Output the (x, y) coordinate of the center of the cell containing the given text.  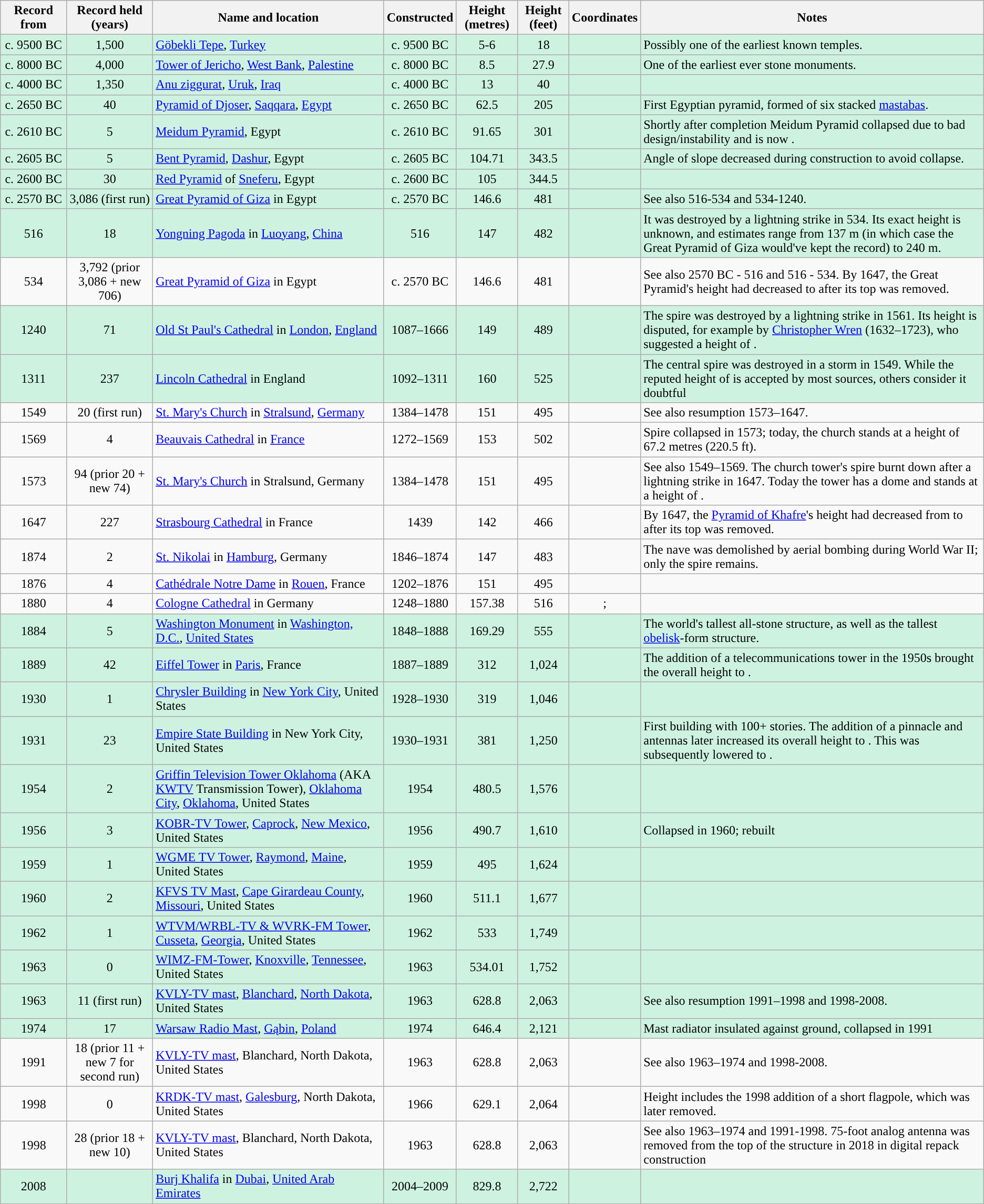
Pyramid of Djoser, Saqqara, Egypt (268, 105)
555 (544, 631)
WTVM/WRBL-TV & WVRK-FM Tower, Cusseta, Georgia, United States (268, 933)
27.9 (544, 65)
511.1 (487, 898)
534 (34, 281)
4,000 (110, 65)
153 (487, 440)
381 (487, 740)
See also 516-534 and 534-1240. (813, 199)
1991 (34, 1063)
1846–1874 (420, 556)
11 (first run) (110, 1001)
1439 (420, 523)
1,749 (544, 933)
1876 (34, 584)
Empire State Building in New York City, United States (268, 740)
2,121 (544, 1028)
1884 (34, 631)
169.29 (487, 631)
1248–1880 (420, 604)
104.71 (487, 159)
629.1 (487, 1104)
490.7 (487, 830)
Bent Pyramid, Dashur, Egypt (268, 159)
525 (544, 379)
227 (110, 523)
KFVS TV Mast, Cape Girardeau County, Missouri, United States (268, 898)
160 (487, 379)
1930–1931 (420, 740)
3,792 (prior 3,086 + new 706) (110, 281)
First building with 100+ stories. The addition of a pinnacle and antennas later increased its overall height to . This was subsequently lowered to . (813, 740)
91.65 (487, 131)
Eiffel Tower in Paris, France (268, 665)
Lincoln Cathedral in England (268, 379)
343.5 (544, 159)
Notes (813, 18)
See also resumption 1573–1647. (813, 413)
1092–1311 (420, 379)
Spire collapsed in 1573; today, the church stands at a height of 67.2 metres (220.5 ft). (813, 440)
1202–1876 (420, 584)
1,610 (544, 830)
237 (110, 379)
The central spire was destroyed in a storm in 1549. While the reputed height of is accepted by most sources, others consider it doubtful (813, 379)
Cathédrale Notre Dame in Rouen, France (268, 584)
482 (544, 233)
KOBR-TV Tower, Caprock, New Mexico, United States (268, 830)
St. Nikolai in Hamburg, Germany (268, 556)
3 (110, 830)
489 (544, 330)
1889 (34, 665)
23 (110, 740)
1569 (34, 440)
1848–1888 (420, 631)
The world's tallest all-stone structure, as well as the tallest obelisk-form structure. (813, 631)
1240 (34, 330)
480.5 (487, 789)
13 (487, 85)
2,064 (544, 1104)
Coordinates (604, 18)
Shortly after completion Meidum Pyramid collapsed due to bad design/instability and is now . (813, 131)
Beauvais Cathedral in France (268, 440)
319 (487, 699)
Cologne Cathedral in Germany (268, 604)
Strasbourg Cathedral in France (268, 523)
Record from (34, 18)
Washington Monument in Washington, D.C., United States (268, 631)
2008 (34, 1186)
483 (544, 556)
WIMZ-FM-Tower, Knoxville, Tennessee, United States (268, 967)
829.8 (487, 1186)
534.01 (487, 967)
533 (487, 933)
1930 (34, 699)
466 (544, 523)
71 (110, 330)
105 (487, 179)
2004–2009 (420, 1186)
Yongning Pagoda in Luoyang, China (268, 233)
Göbekli Tepe, Turkey (268, 45)
See also 1963–1974 and 1998-2008. (813, 1063)
1928–1930 (420, 699)
Height (feet) (544, 18)
646.4 (487, 1028)
Warsaw Radio Mast, Gąbin, Poland (268, 1028)
1272–1569 (420, 440)
Record held (years) (110, 18)
8.5 (487, 65)
301 (544, 131)
Name and location (268, 18)
18 (prior 11 + new 7 for second run) (110, 1063)
First Egyptian pyramid, formed of six stacked mastabas. (813, 105)
1880 (34, 604)
17 (110, 1028)
30 (110, 179)
62.5 (487, 105)
Old St Paul's Cathedral in London, England (268, 330)
Mast radiator insulated against ground, collapsed in 1991 (813, 1028)
1,752 (544, 967)
Chrysler Building in New York City, United States (268, 699)
Meidum Pyramid, Egypt (268, 131)
Constructed (420, 18)
Collapsed in 1960; rebuilt (813, 830)
502 (544, 440)
By 1647, the Pyramid of Khafre's height had decreased from to after its top was removed. (813, 523)
Angle of slope decreased during construction to avoid collapse. (813, 159)
1647 (34, 523)
WGME TV Tower, Raymond, Maine, United States (268, 864)
157.38 (487, 604)
20 (first run) (110, 413)
The addition of a telecommunications tower in the 1950s brought the overall height to . (813, 665)
See also 2570 BC - 516 and 516 - 534. By 1647, the Great Pyramid's height had decreased to after its top was removed. (813, 281)
142 (487, 523)
149 (487, 330)
1,046 (544, 699)
1311 (34, 379)
; (604, 604)
1,500 (110, 45)
1,677 (544, 898)
Height includes the 1998 addition of a short flagpole, which was later removed. (813, 1104)
1887–1889 (420, 665)
1,024 (544, 665)
KRDK-TV mast, Galesburg, North Dakota, United States (268, 1104)
Height (metres) (487, 18)
One of the earliest ever stone monuments. (813, 65)
See also 1549–1569. The church tower's spire burnt down after a lightning strike in 1647. Today the tower has a dome and stands at a height of . (813, 481)
1087–1666 (420, 330)
See also resumption 1991–1998 and 1998-2008. (813, 1001)
3,086 (first run) (110, 199)
2,722 (544, 1186)
1,250 (544, 740)
28 (prior 18 + new 10) (110, 1145)
344.5 (544, 179)
205 (544, 105)
Griffin Television Tower Oklahoma (AKA KWTV Transmission Tower), Oklahoma City, Oklahoma, United States (268, 789)
See also 1963–1974 and 1991-1998. 75-foot analog antenna was removed from the top of the structure in 2018 in digital repack construction (813, 1145)
42 (110, 665)
1874 (34, 556)
Possibly one of the earliest known temples. (813, 45)
312 (487, 665)
1,624 (544, 864)
Anu ziggurat, Uruk, Iraq (268, 85)
The nave was demolished by aerial bombing during World War II; only the spire remains. (813, 556)
Tower of Jericho, West Bank, Palestine (268, 65)
1,576 (544, 789)
1573 (34, 481)
1549 (34, 413)
94 (prior 20 + new 74) (110, 481)
1966 (420, 1104)
Red Pyramid of Sneferu, Egypt (268, 179)
Burj Khalifa in Dubai, United Arab Emirates (268, 1186)
5-6 (487, 45)
1,350 (110, 85)
1931 (34, 740)
